From the cell containing the given text, extract its center point as (x, y) coordinate. 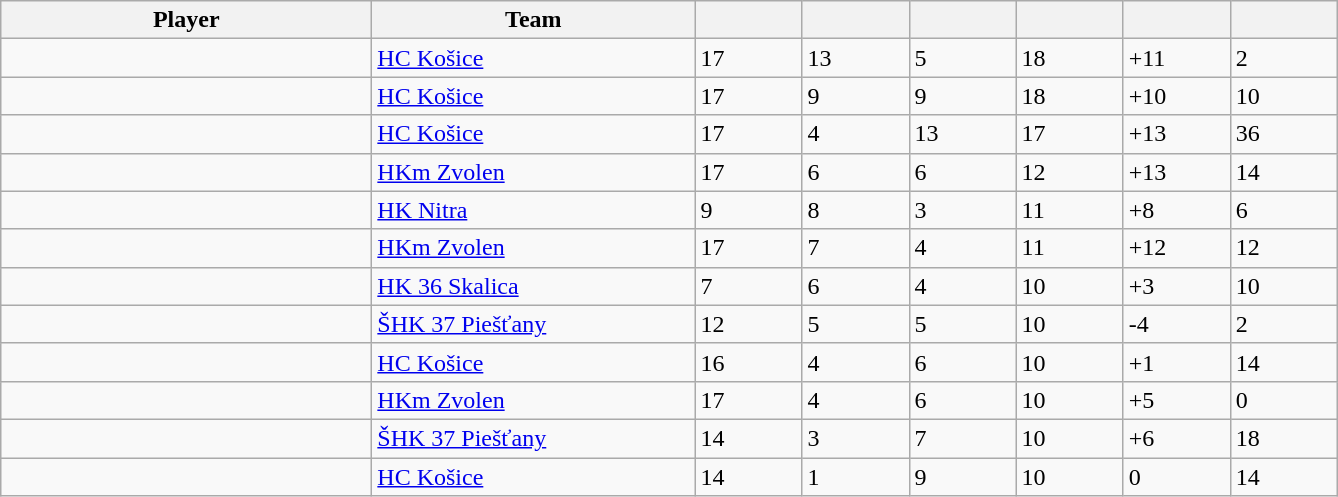
+10 (1176, 96)
Player (186, 20)
36 (1284, 134)
Team (534, 20)
1 (856, 477)
+5 (1176, 400)
+12 (1176, 248)
+1 (1176, 362)
+8 (1176, 210)
-4 (1176, 324)
HK Nitra (534, 210)
+3 (1176, 286)
HK 36 Skalica (534, 286)
+11 (1176, 58)
+6 (1176, 438)
8 (856, 210)
16 (748, 362)
